Search for the cell housing the specified text and yield its (x, y) center coordinate. 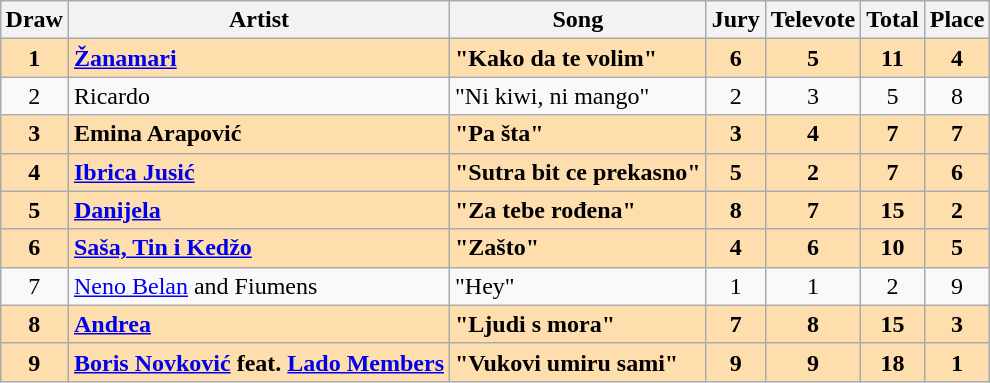
11 (893, 58)
Jury (736, 20)
10 (893, 248)
Televote (812, 20)
Place (957, 20)
Ibrica Jusić (258, 172)
Danijela (258, 210)
"Sutra bit ce prekasno" (578, 172)
"Hey" (578, 286)
Emina Arapović (258, 134)
"Vukovi umiru sami" (578, 362)
Artist (258, 20)
Žanamari (258, 58)
Draw (34, 20)
"Ni kiwi, ni mango" (578, 96)
"Zašto" (578, 248)
Song (578, 20)
Total (893, 20)
Boris Novković feat. Lado Members (258, 362)
Andrea (258, 324)
"Ljudi s mora" (578, 324)
Ricardo (258, 96)
"Kako da te volim" (578, 58)
18 (893, 362)
Neno Belan and Fiumens (258, 286)
"Pa šta" (578, 134)
Saša, Tin i Kedžo (258, 248)
"Za tebe rođena" (578, 210)
